Detect which cell encompasses the target text, then output its (x, y) center coordinate. 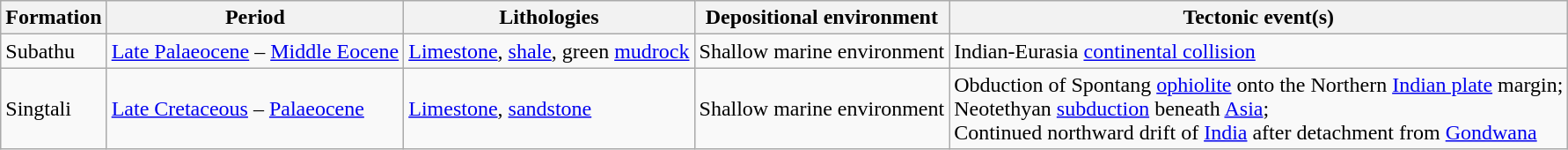
Late Cretaceous – Palaeocene (255, 109)
Period (255, 18)
Lithologies (549, 18)
Limestone, shale, green mudrock (549, 51)
Tectonic event(s) (1258, 18)
Singtali (54, 109)
Limestone, sandstone (549, 109)
Late Palaeocene – Middle Eocene (255, 51)
Subathu (54, 51)
Formation (54, 18)
Indian-Eurasia continental collision (1258, 51)
Depositional environment (822, 18)
